Identify which cell holds the provided text, then report its (X, Y) central coordinate. 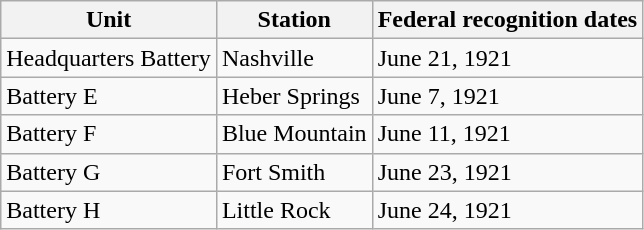
Nashville (294, 58)
Little Rock (294, 210)
Battery F (109, 134)
Headquarters Battery (109, 58)
Battery H (109, 210)
Federal recognition dates (508, 20)
Battery G (109, 172)
June 24, 1921 (508, 210)
June 7, 1921 (508, 96)
Heber Springs (294, 96)
June 21, 1921 (508, 58)
Battery E (109, 96)
Fort Smith (294, 172)
Unit (109, 20)
Blue Mountain (294, 134)
June 23, 1921 (508, 172)
Station (294, 20)
June 11, 1921 (508, 134)
